Extract the [x, y] coordinate from the center of the cell holding the provided text.  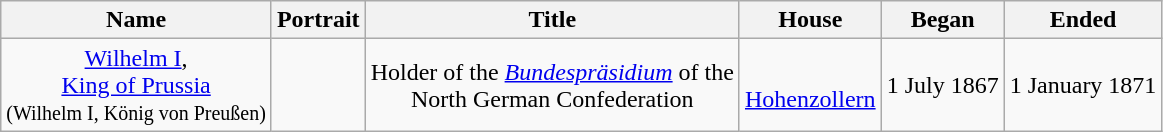
Portrait [318, 20]
Title [552, 20]
House [810, 20]
1 July 1867 [942, 85]
Name [136, 20]
Holder of the Bundespräsidium of theNorth German Confederation [552, 85]
1 January 1871 [1083, 85]
Wilhelm I,King of Prussia(Wilhelm I, König von Preußen) [136, 85]
Hohenzollern [810, 85]
Ended [1083, 20]
Began [942, 20]
